Scan for the cell matching the given text and deliver its [X, Y] coordinate at center. 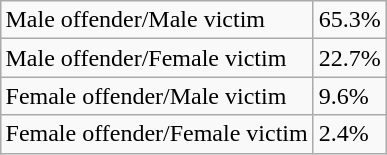
22.7% [350, 58]
65.3% [350, 20]
2.4% [350, 134]
Female offender/Male victim [156, 96]
9.6% [350, 96]
Male offender/Male victim [156, 20]
Male offender/Female victim [156, 58]
Female offender/Female victim [156, 134]
